Pinpoint the cell where the given text exists, returning its [x, y] midpoint coordinate. 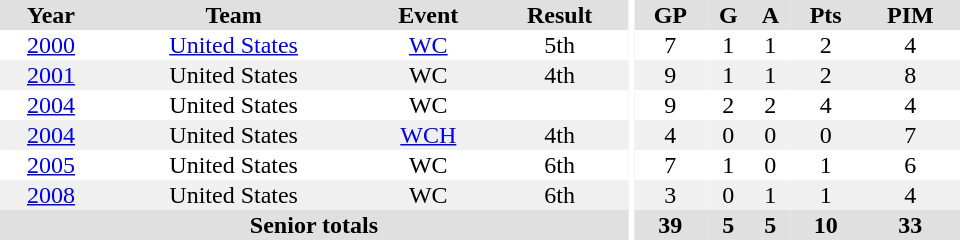
39 [670, 225]
8 [910, 75]
Result [560, 15]
2001 [51, 75]
Year [51, 15]
10 [826, 225]
2005 [51, 165]
2008 [51, 195]
G [728, 15]
6 [910, 165]
PIM [910, 15]
GP [670, 15]
A [770, 15]
Pts [826, 15]
Senior totals [314, 225]
3 [670, 195]
5th [560, 45]
Team [234, 15]
33 [910, 225]
2000 [51, 45]
WCH [428, 135]
Event [428, 15]
